Detect which cell encompasses the target text, then output its [X, Y] center coordinate. 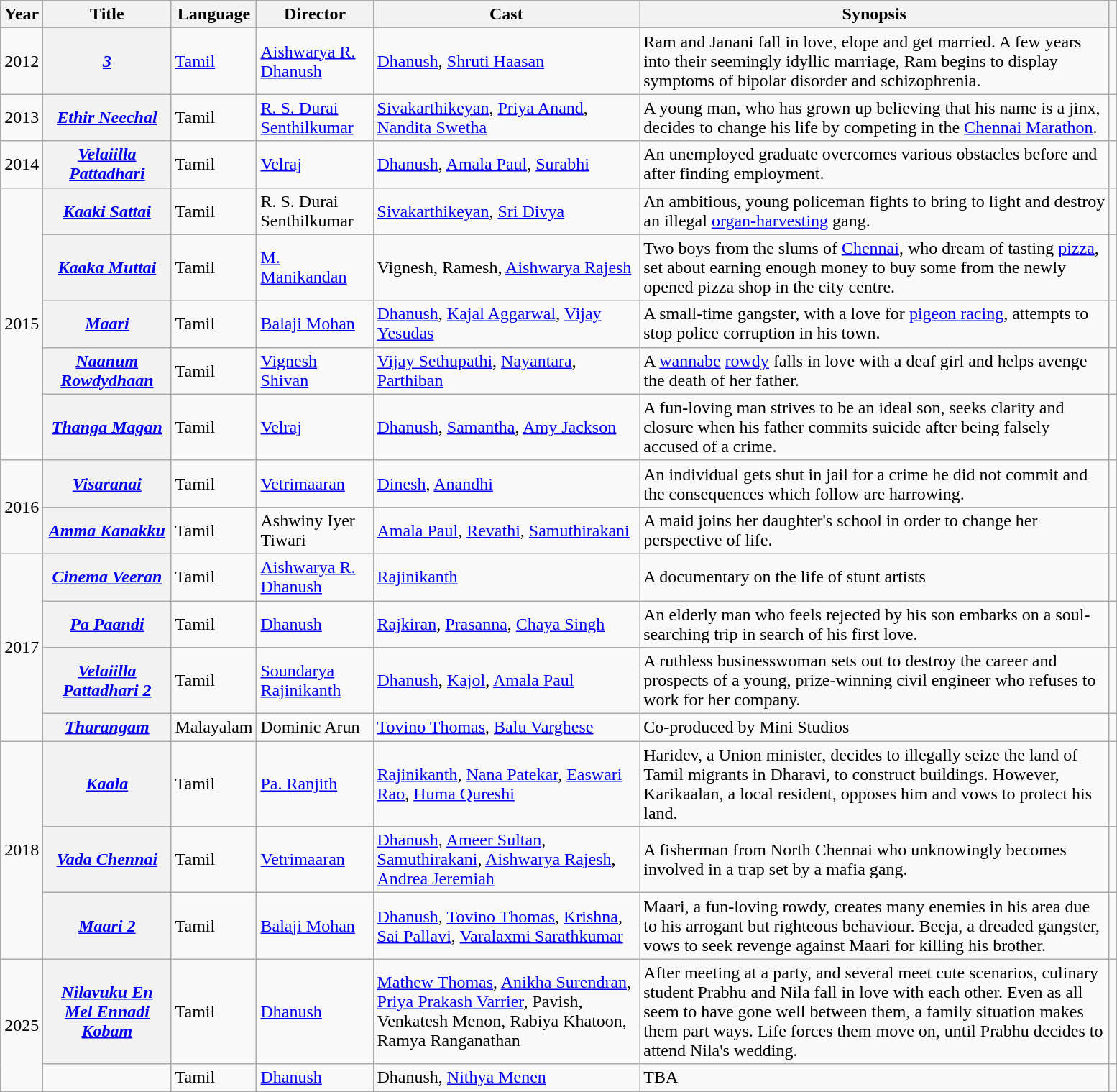
2016 [22, 507]
Amma Kanakku [107, 531]
2018 [22, 850]
Visaranai [107, 483]
Language [214, 14]
TBA [874, 1078]
Rajinikanth [506, 577]
Year [22, 14]
A ruthless businesswoman sets out to destroy the career and prospects of a young, prize-winning civil engineer who refuses to work for her company. [874, 681]
An ambitious, young policeman fights to bring to light and destroy an illegal organ-harvesting gang. [874, 211]
Malayalam [214, 728]
An elderly man who feels rejected by his son embarks on a soul-searching trip in search of his first love. [874, 624]
Synopsis [874, 14]
Rajkiran, Prasanna, Chaya Singh [506, 624]
A fisherman from North Chennai who unknowingly becomes involved in a trap set by a mafia gang. [874, 860]
Kaala [107, 784]
A maid joins her daughter's school in order to change her perspective of life. [874, 531]
Dhanush, Amala Paul, Surabhi [506, 164]
M. Manikandan [315, 267]
Kaaki Sattai [107, 211]
Amala Paul, Revathi, Samuthirakani [506, 531]
Kaaka Muttai [107, 267]
A small-time gangster, with a love for pigeon racing, attempts to stop police corruption in his town. [874, 324]
2013 [22, 118]
Ashwiny Iyer Tiwari [315, 531]
2017 [22, 647]
A wannabe rowdy falls in love with a deaf girl and helps avenge the death of her father. [874, 371]
A young man, who has grown up believing that his name is a jinx, decides to change his life by competing in the Chennai Marathon. [874, 118]
Dominic Arun [315, 728]
An individual gets shut in jail for a crime he did not commit and the consequences which follow are harrowing. [874, 483]
Cast [506, 14]
Director [315, 14]
Title [107, 14]
Pa. Ranjith [315, 784]
A documentary on the life of stunt artists [874, 577]
Tharangam [107, 728]
Tovino Thomas, Balu Varghese [506, 728]
3 [107, 61]
Pa Paandi [107, 624]
Sivakarthikeyan, Priya Anand, Nandita Swetha [506, 118]
Dinesh, Anandhi [506, 483]
Soundarya Rajinikanth [315, 681]
An unemployed graduate overcomes various obstacles before and after finding employment. [874, 164]
Rajinikanth, Nana Patekar, Easwari Rao, Huma Qureshi [506, 784]
2012 [22, 61]
2014 [22, 164]
Thanga Magan [107, 427]
Dhanush, Tovino Thomas, Krishna, Sai Pallavi, Varalaxmi Sarathkumar [506, 926]
Ethir Neechal [107, 118]
Velaiilla Pattadhari [107, 164]
Dhanush, Samantha, Amy Jackson [506, 427]
Velaiilla Pattadhari 2 [107, 681]
Vada Chennai [107, 860]
Vignesh, Ramesh, Aishwarya Rajesh [506, 267]
Cinema Veeran [107, 577]
Sivakarthikeyan, Sri Divya [506, 211]
2025 [22, 1025]
Vijay Sethupathi, Nayantara, Parthiban [506, 371]
Naanum Rowdydhaan [107, 371]
Co-produced by Mini Studios [874, 728]
Vignesh Shivan [315, 371]
2015 [22, 324]
A fun-loving man strives to be an ideal son, seeks clarity and closure when his father commits suicide after being falsely accused of a crime. [874, 427]
Mathew Thomas, Anikha Surendran, Priya Prakash Varrier, Pavish, Venkatesh Menon, Rabiya Khatoon, Ramya Ranganathan [506, 1011]
Dhanush, Ameer Sultan, Samuthirakani, Aishwarya Rajesh, Andrea Jeremiah [506, 860]
Maari [107, 324]
Dhanush, Nithya Menen [506, 1078]
Maari 2 [107, 926]
Dhanush, Shruti Haasan [506, 61]
Nilavuku En Mel Ennadi Kobam [107, 1011]
Dhanush, Kajal Aggarwal, Vijay Yesudas [506, 324]
Dhanush, Kajol, Amala Paul [506, 681]
